Pinpoint the cell where the given text exists, returning its (x, y) midpoint coordinate. 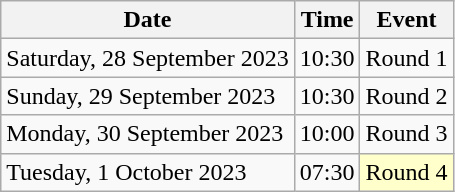
Round 3 (406, 134)
Round 4 (406, 172)
Round 2 (406, 96)
Sunday, 29 September 2023 (148, 96)
Event (406, 20)
Date (148, 20)
Round 1 (406, 58)
Monday, 30 September 2023 (148, 134)
Saturday, 28 September 2023 (148, 58)
10:00 (327, 134)
Time (327, 20)
Tuesday, 1 October 2023 (148, 172)
07:30 (327, 172)
